For the text-containing cell, return its midpoint in [x, y] coordinate format. 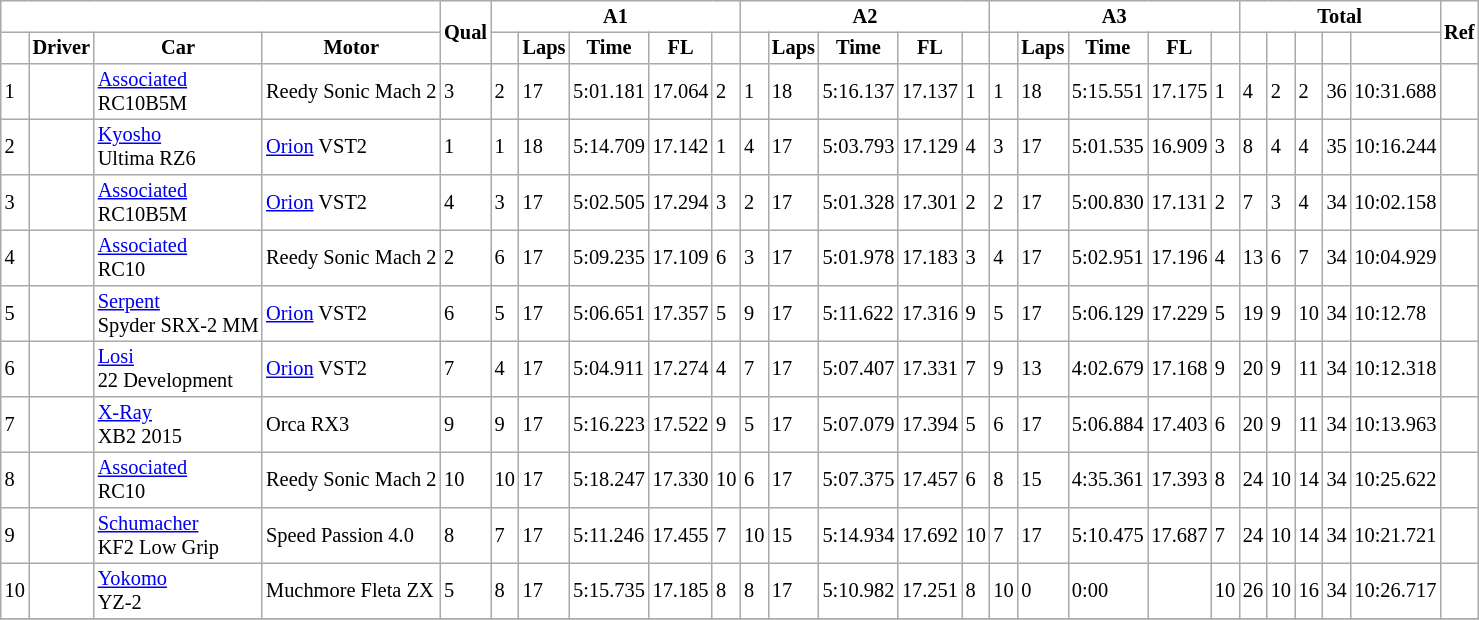
17.457 [930, 480]
5:18.247 [608, 480]
19 [1253, 314]
Motor [351, 48]
10:16.244 [1396, 147]
16.909 [1180, 147]
5:07.079 [858, 425]
5:01.978 [858, 258]
Serpent Spyder SRX-2 MM [178, 314]
17.183 [930, 258]
17.330 [681, 480]
5:16.223 [608, 425]
10:26.717 [1396, 591]
0:00 [1108, 591]
17.064 [681, 92]
5:00.830 [1108, 203]
17.331 [930, 369]
Losi 22 Development [178, 369]
17.251 [930, 591]
A1 [616, 17]
Orca RX3 [351, 425]
Yokomo YZ-2 [178, 591]
5:10.475 [1108, 536]
5:09.235 [608, 258]
A2 [864, 17]
17.316 [930, 314]
5:07.375 [858, 480]
10:13.963 [1396, 425]
17.137 [930, 92]
5:16.137 [858, 92]
26 [1253, 591]
17.301 [930, 203]
17.294 [681, 203]
5:01.328 [858, 203]
5:04.911 [608, 369]
X-Ray XB2 2015 [178, 425]
5:14.709 [608, 147]
10:21.721 [1396, 536]
17.142 [681, 147]
5:06.884 [1108, 425]
Total [1340, 17]
36 [1337, 92]
17.175 [1180, 92]
5:14.934 [858, 536]
17.131 [1180, 203]
Driver [62, 48]
5:10.982 [858, 591]
17.393 [1180, 480]
17.357 [681, 314]
Ref [1459, 32]
0 [1042, 591]
17.522 [681, 425]
5:06.129 [1108, 314]
17.196 [1180, 258]
5:03.793 [858, 147]
10:04.929 [1396, 258]
17.687 [1180, 536]
17.129 [930, 147]
10:12.78 [1396, 314]
17.394 [930, 425]
17.229 [1180, 314]
Schumacher KF2 Low Grip [178, 536]
17.455 [681, 536]
4:02.679 [1108, 369]
5:02.951 [1108, 258]
10:31.688 [1396, 92]
Muchmore Fleta ZX [351, 591]
5:11.246 [608, 536]
5:15.735 [608, 591]
17.274 [681, 369]
17.168 [1180, 369]
17.692 [930, 536]
Speed Passion 4.0 [351, 536]
5:02.505 [608, 203]
4:35.361 [1108, 480]
10:12.318 [1396, 369]
16 [1309, 591]
5:07.407 [858, 369]
17.109 [681, 258]
A3 [1114, 17]
5:06.651 [608, 314]
5:11.622 [858, 314]
Qual [466, 32]
Kyosho Ultima RZ6 [178, 147]
35 [1337, 147]
Car [178, 48]
5:01.181 [608, 92]
5:01.535 [1108, 147]
10:02.158 [1396, 203]
17.185 [681, 591]
5:15.551 [1108, 92]
17.403 [1180, 425]
10:25.622 [1396, 480]
